Return the [X, Y] coordinate for the center point of the cell that contains the specified text.  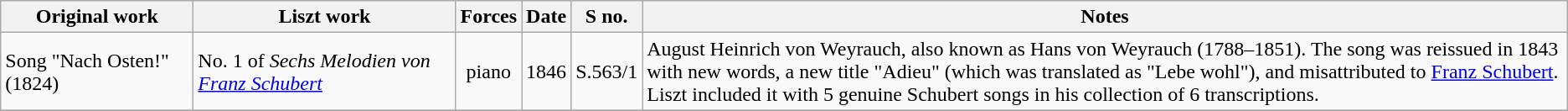
Date [546, 17]
S no. [606, 17]
piano [489, 71]
1846 [546, 71]
Original work [97, 17]
Liszt work [325, 17]
Notes [1106, 17]
Song "Nach Osten!" (1824) [97, 71]
Forces [489, 17]
No. 1 of Sechs Melodien von Franz Schubert [325, 71]
S.563/1 [606, 71]
